Determine the (X, Y) coordinate at the center of the cell enclosing the given text.  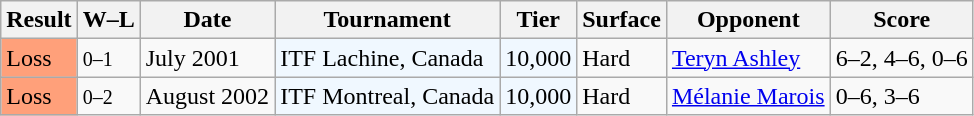
ITF Lachine, Canada (388, 58)
Opponent (748, 20)
0–6, 3–6 (902, 96)
Teryn Ashley (748, 58)
Score (902, 20)
Mélanie Marois (748, 96)
6–2, 4–6, 0–6 (902, 58)
W–L (108, 20)
Tier (538, 20)
Tournament (388, 20)
Result (39, 20)
ITF Montreal, Canada (388, 96)
0–1 (108, 58)
Date (207, 20)
August 2002 (207, 96)
Surface (622, 20)
July 2001 (207, 58)
0–2 (108, 96)
